For the text-containing cell, return its midpoint in (x, y) coordinate format. 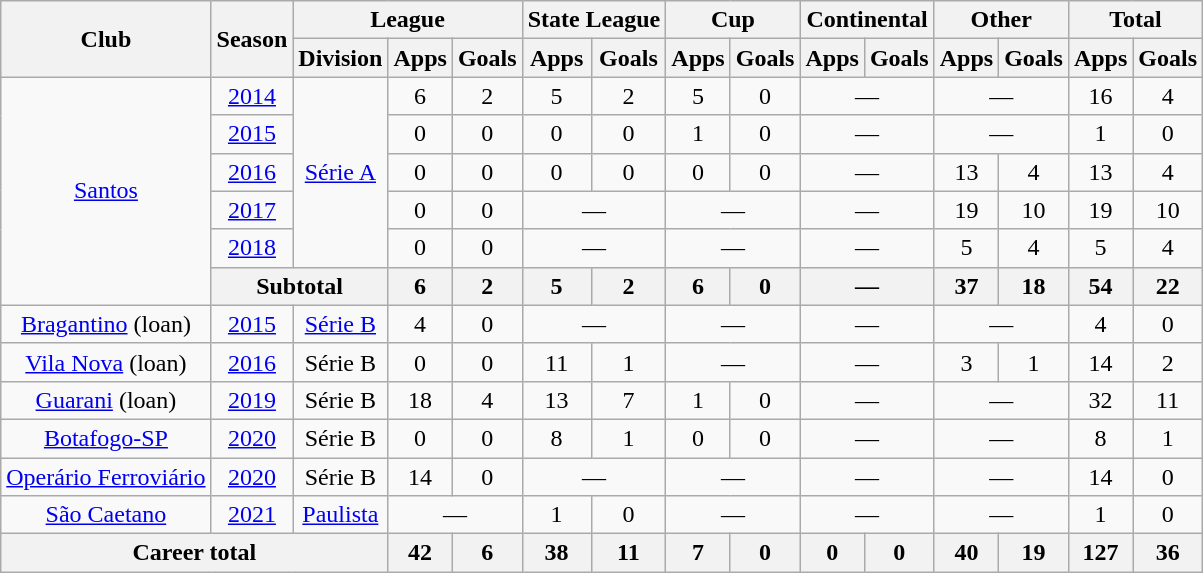
Division (340, 58)
Paulista (340, 515)
Série A (340, 172)
42 (420, 553)
Guarani (loan) (106, 400)
3 (966, 362)
Career total (194, 553)
Season (252, 39)
2019 (252, 400)
Bragantino (loan) (106, 324)
22 (1168, 286)
32 (1100, 400)
São Caetano (106, 515)
2014 (252, 96)
54 (1100, 286)
Continental (867, 20)
127 (1100, 553)
Vila Nova (loan) (106, 362)
Total (1135, 20)
38 (556, 553)
Subtotal (300, 286)
40 (966, 553)
36 (1168, 553)
Santos (106, 191)
16 (1100, 96)
2017 (252, 210)
Cup (733, 20)
League (408, 20)
Other (1001, 20)
Botafogo-SP (106, 438)
37 (966, 286)
2018 (252, 248)
2021 (252, 515)
Club (106, 39)
Operário Ferroviário (106, 477)
State League (594, 20)
